Pinpoint the cell where the given text exists, returning its [x, y] midpoint coordinate. 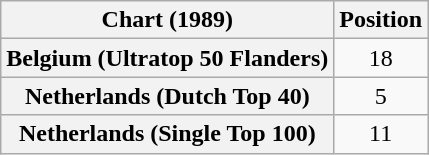
Belgium (Ultratop 50 Flanders) [168, 58]
5 [381, 96]
Netherlands (Dutch Top 40) [168, 96]
Chart (1989) [168, 20]
Netherlands (Single Top 100) [168, 134]
Position [381, 20]
11 [381, 134]
18 [381, 58]
